From the cell containing the given text, extract its center point as (x, y) coordinate. 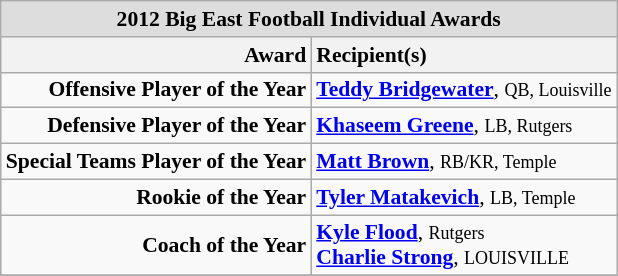
2012 Big East Football Individual Awards (309, 19)
Kyle Flood, Rutgers Charlie Strong, LOUISVILLE (464, 246)
Tyler Matakevich, LB, Temple (464, 197)
Teddy Bridgewater, QB, Louisville (464, 90)
Award (156, 55)
Matt Brown, RB/KR, Temple (464, 162)
Coach of the Year (156, 246)
Special Teams Player of the Year (156, 162)
Recipient(s) (464, 55)
Rookie of the Year (156, 197)
Khaseem Greene, LB, Rutgers (464, 126)
Defensive Player of the Year (156, 126)
Offensive Player of the Year (156, 90)
